Provide the [x, y] coordinate of the cell's center where the given text is located.  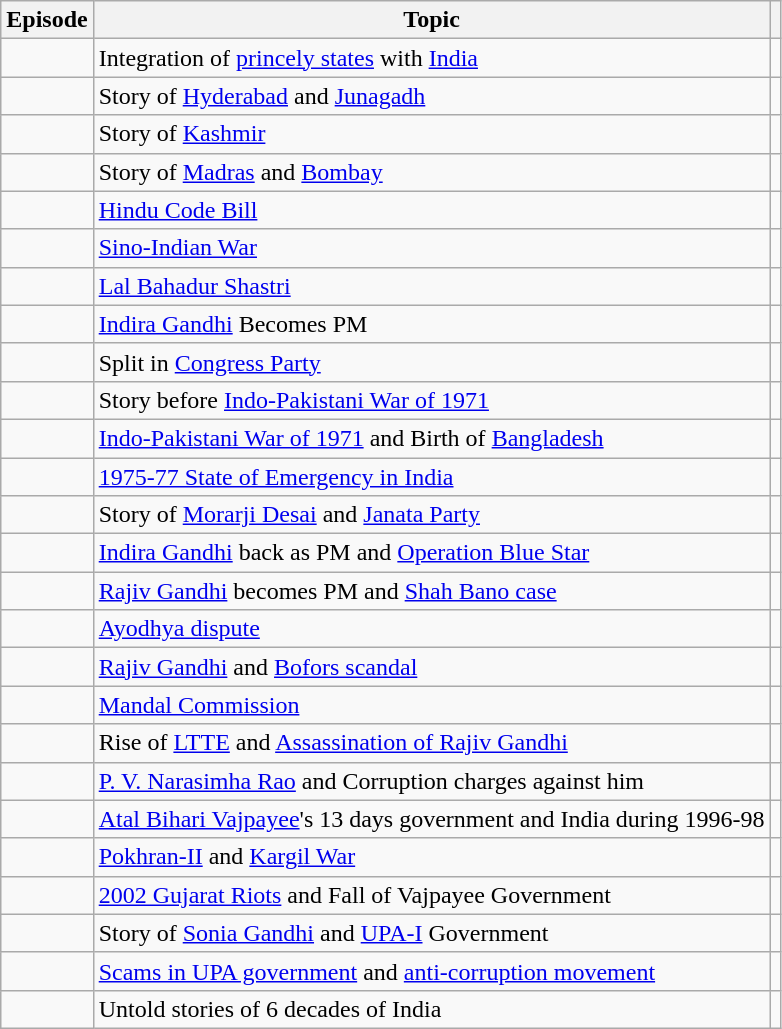
Pokhran-II and Kargil War [432, 857]
Story of Kashmir [432, 134]
Story of Madras and Bombay [432, 172]
2002 Gujarat Riots and Fall of Vajpayee Government [432, 895]
Rise of LTTE and Assassination of Rajiv Gandhi [432, 743]
Topic [432, 20]
Hindu Code Bill [432, 210]
Indo-Pakistani War of 1971 and Birth of Bangladesh [432, 438]
Ayodhya dispute [432, 629]
Story before Indo-Pakistani War of 1971 [432, 400]
P. V. Narasimha Rao and Corruption charges against him [432, 781]
Split in Congress Party [432, 362]
Story of Morarji Desai and Janata Party [432, 515]
Indira Gandhi Becomes PM [432, 324]
Indira Gandhi back as PM and Operation Blue Star [432, 553]
Story of Hyderabad and Junagadh [432, 96]
Story of Sonia Gandhi and UPA-I Government [432, 933]
Mandal Commission [432, 705]
Untold stories of 6 decades of India [432, 1009]
Sino-Indian War [432, 248]
Scams in UPA government and anti-corruption movement [432, 971]
Atal Bihari Vajpayee's 13 days government and India during 1996-98 [432, 819]
1975-77 State of Emergency in India [432, 477]
Episode [47, 20]
Rajiv Gandhi becomes PM and Shah Bano case [432, 591]
Rajiv Gandhi and Bofors scandal [432, 667]
Lal Bahadur Shastri [432, 286]
Integration of princely states with India [432, 58]
